Extract the [X, Y] coordinate from the center of the cell holding the provided text.  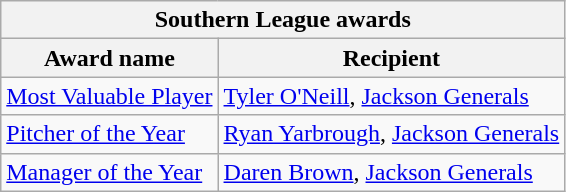
Ryan Yarbrough, Jackson Generals [392, 134]
Daren Brown, Jackson Generals [392, 172]
Manager of the Year [110, 172]
Tyler O'Neill, Jackson Generals [392, 96]
Southern League awards [283, 20]
Pitcher of the Year [110, 134]
Award name [110, 58]
Most Valuable Player [110, 96]
Recipient [392, 58]
